For the text-containing cell, return its midpoint in [x, y] coordinate format. 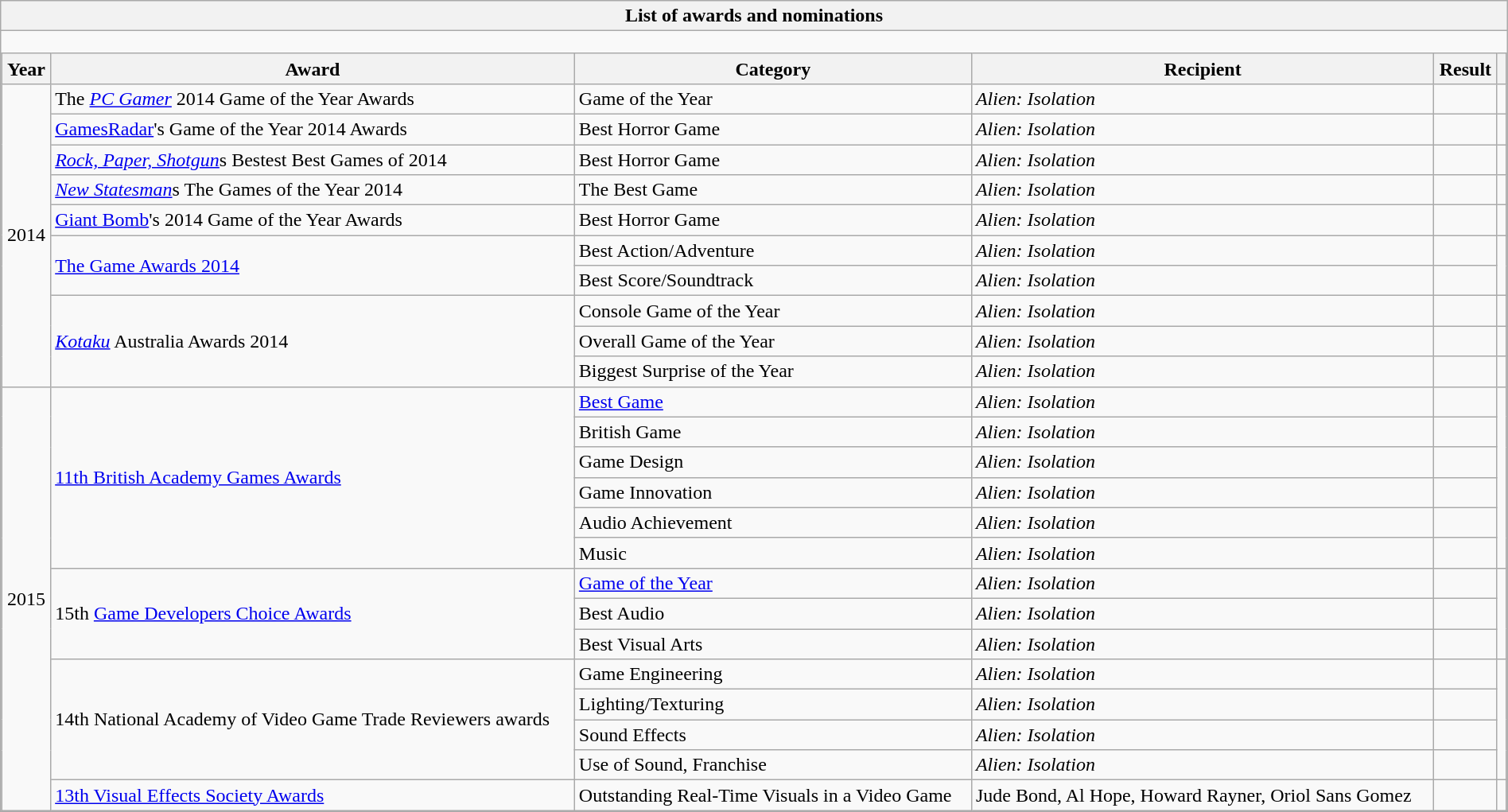
Jude Bond, Al Hope, Howard Rayner, Oriol Sans Gomez [1203, 795]
Best Audio [773, 613]
Best Score/Soundtrack [773, 281]
Best Visual Arts [773, 643]
Best Action/Adventure [773, 251]
Kotaku Australia Awards 2014 [313, 341]
11th British Academy Games Awards [313, 477]
Audio Achievement [773, 523]
14th National Academy of Video Game Trade Reviewers awards [313, 720]
Use of Sound, Franchise [773, 765]
Outstanding Real-Time Visuals in a Video Game [773, 795]
The PC Gamer 2014 Game of the Year Awards [313, 99]
15th Game Developers Choice Awards [313, 613]
2015 [25, 598]
Best Game [773, 402]
Overall Game of the Year [773, 341]
New Statesmans The Games of the Year 2014 [313, 190]
List of awards and nominations [754, 16]
Game Engineering [773, 674]
Year [25, 68]
Game Innovation [773, 492]
Console Game of the Year [773, 311]
The Best Game [773, 190]
Rock, Paper, Shotguns Bestest Best Games of 2014 [313, 160]
British Game [773, 432]
2014 [25, 235]
Result [1465, 68]
Giant Bomb's 2014 Game of the Year Awards [313, 220]
13th Visual Effects Society Awards [313, 795]
Category [773, 68]
Award [313, 68]
Biggest Surprise of the Year [773, 371]
Sound Effects [773, 735]
GamesRadar's Game of the Year 2014 Awards [313, 129]
Lighting/Texturing [773, 705]
Music [773, 553]
The Game Awards 2014 [313, 266]
Game Design [773, 462]
Recipient [1203, 68]
